Return [x, y] of the center of cell containing provided text 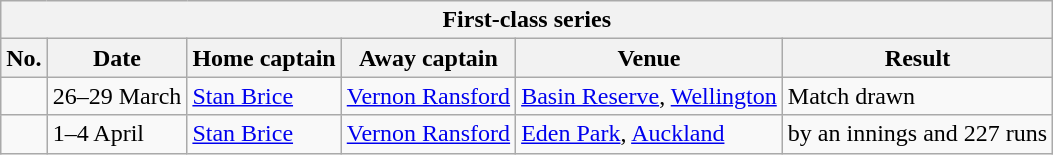
Home captain [264, 58]
No. [24, 58]
Basin Reserve, Wellington [650, 96]
First-class series [527, 20]
Result [917, 58]
26–29 March [117, 96]
Match drawn [917, 96]
Eden Park, Auckland [650, 134]
Venue [650, 58]
Date [117, 58]
Away captain [428, 58]
1–4 April [117, 134]
by an innings and 227 runs [917, 134]
